Extract the [X, Y] coordinate from the center of the cell holding the provided text.  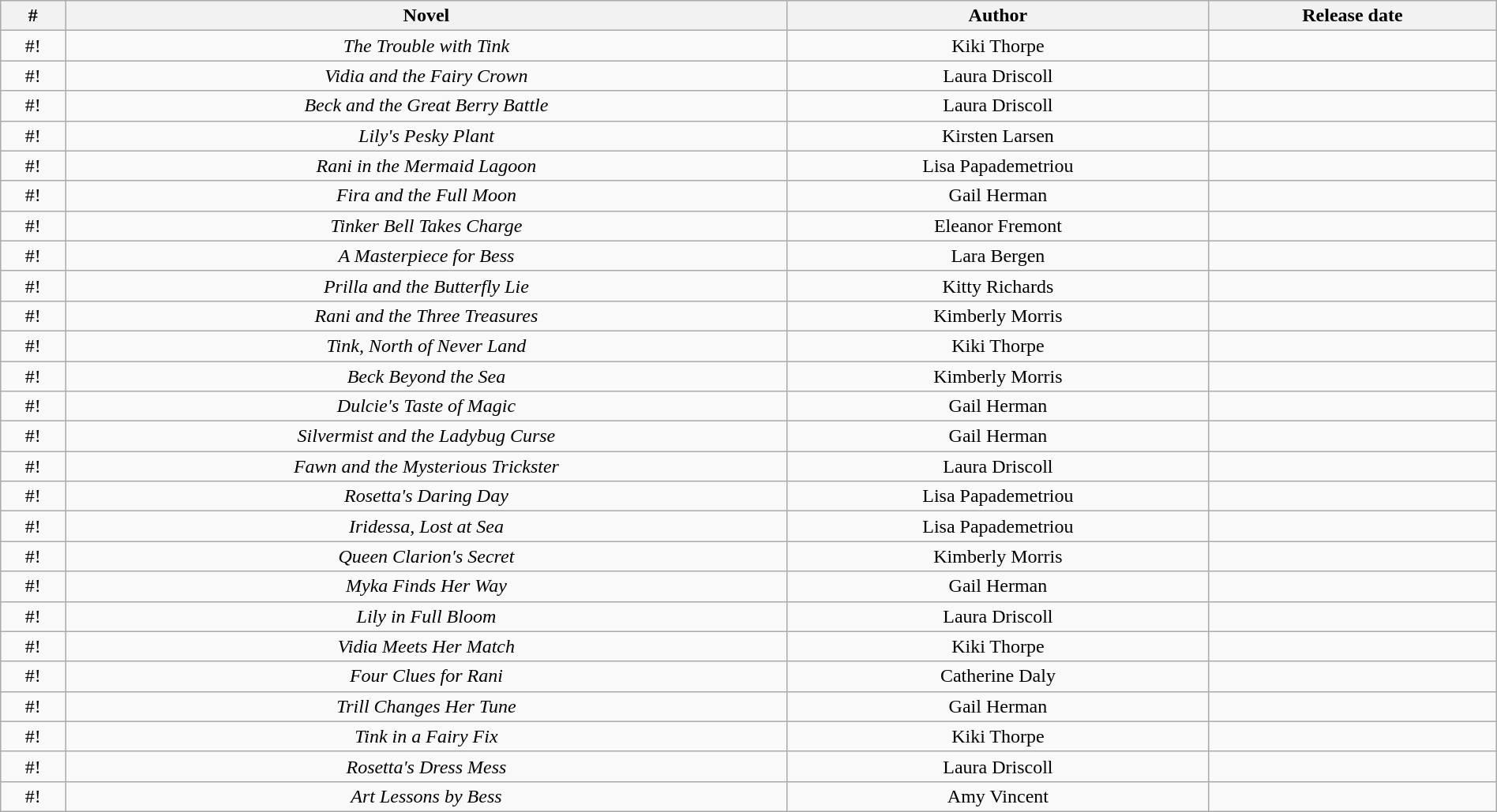
Release date [1353, 16]
# [33, 16]
Vidia Meets Her Match [426, 646]
Rani and the Three Treasures [426, 316]
Lara Bergen [998, 256]
Rosetta's Dress Mess [426, 766]
Vidia and the Fairy Crown [426, 76]
Tink in a Fairy Fix [426, 736]
Beck Beyond the Sea [426, 376]
Myka Finds Her Way [426, 586]
Novel [426, 16]
Fawn and the Mysterious Trickster [426, 466]
Prilla and the Butterfly Lie [426, 286]
Fira and the Full Moon [426, 196]
Silvermist and the Ladybug Curse [426, 436]
Dulcie's Taste of Magic [426, 406]
Kitty Richards [998, 286]
Trill Changes Her Tune [426, 706]
Art Lessons by Bess [426, 796]
Eleanor Fremont [998, 226]
Lily's Pesky Plant [426, 136]
The Trouble with Tink [426, 46]
Queen Clarion's Secret [426, 556]
Beck and the Great Berry Battle [426, 106]
Rani in the Mermaid Lagoon [426, 166]
Lily in Full Bloom [426, 616]
Tinker Bell Takes Charge [426, 226]
Kirsten Larsen [998, 136]
Author [998, 16]
Amy Vincent [998, 796]
Rosetta's Daring Day [426, 496]
Iridessa, Lost at Sea [426, 526]
Catherine Daly [998, 676]
Tink, North of Never Land [426, 346]
A Masterpiece for Bess [426, 256]
Four Clues for Rani [426, 676]
